Determine the [x, y] coordinate at the center of the cell enclosing the given text.  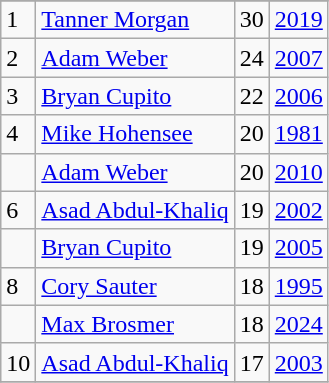
Max Brosmer [135, 324]
4 [18, 134]
22 [252, 96]
8 [18, 286]
2005 [298, 248]
2024 [298, 324]
3 [18, 96]
2007 [298, 58]
1995 [298, 286]
10 [18, 362]
1981 [298, 134]
2019 [298, 20]
2 [18, 58]
24 [252, 58]
2006 [298, 96]
Tanner Morgan [135, 20]
2002 [298, 210]
1 [18, 20]
Mike Hohensee [135, 134]
2010 [298, 172]
17 [252, 362]
Cory Sauter [135, 286]
2003 [298, 362]
6 [18, 210]
30 [252, 20]
